Extract the [x, y] coordinate from the center of the cell holding the provided text.  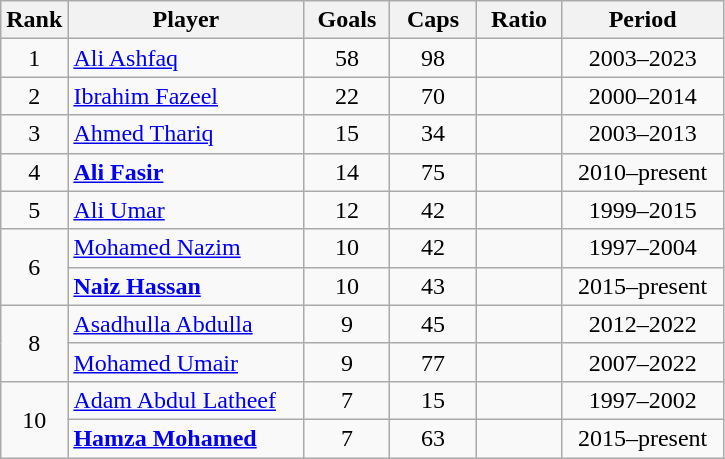
2 [34, 96]
Ali Fasir [186, 172]
Asadhulla Abdulla [186, 324]
Ratio [519, 20]
8 [34, 343]
2003–2023 [642, 58]
45 [433, 324]
Naiz Hassan [186, 286]
58 [347, 58]
1997–2002 [642, 400]
2003–2013 [642, 134]
43 [433, 286]
Hamza Mohamed [186, 438]
1999–2015 [642, 210]
63 [433, 438]
70 [433, 96]
3 [34, 134]
4 [34, 172]
22 [347, 96]
1997–2004 [642, 248]
1 [34, 58]
Player [186, 20]
Mohamed Nazim [186, 248]
Adam Abdul Latheef [186, 400]
14 [347, 172]
Period [642, 20]
2010–present [642, 172]
Caps [433, 20]
Ali Ashfaq [186, 58]
Mohamed Umair [186, 362]
2012–2022 [642, 324]
98 [433, 58]
2007–2022 [642, 362]
12 [347, 210]
Ali Umar [186, 210]
Ibrahim Fazeel [186, 96]
Ahmed Thariq [186, 134]
Goals [347, 20]
34 [433, 134]
2000–2014 [642, 96]
Rank [34, 20]
75 [433, 172]
6 [34, 267]
77 [433, 362]
5 [34, 210]
